For the text-containing cell, return its midpoint in (x, y) coordinate format. 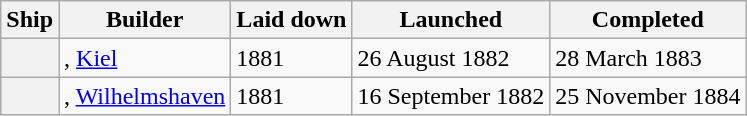
, Wilhelmshaven (145, 96)
16 September 1882 (451, 96)
26 August 1882 (451, 58)
Completed (648, 20)
Launched (451, 20)
Laid down (292, 20)
Builder (145, 20)
25 November 1884 (648, 96)
Ship (30, 20)
28 March 1883 (648, 58)
, Kiel (145, 58)
